Provide the [x, y] coordinate of the cell's center where the given text is located.  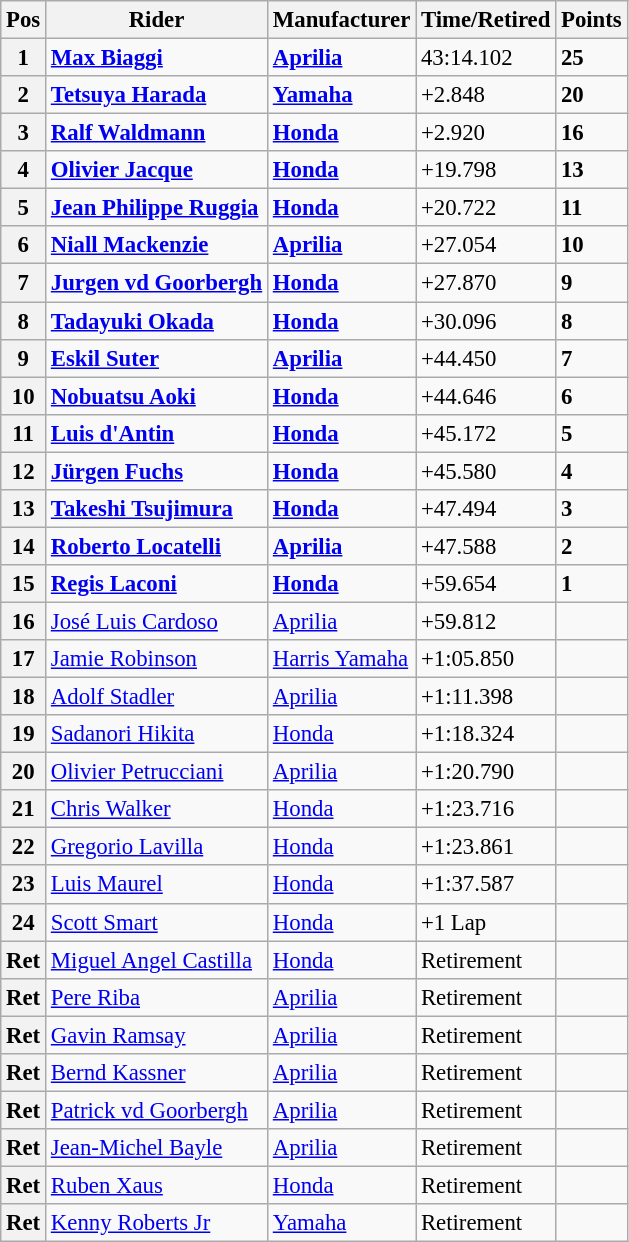
Jean Philippe Ruggia [157, 208]
Max Biaggi [157, 58]
43:14.102 [486, 58]
Luis Maurel [157, 885]
+45.172 [486, 433]
Nobuatsu Aoki [157, 396]
+44.646 [486, 396]
Scott Smart [157, 922]
Gavin Ramsay [157, 1035]
+1:37.587 [486, 885]
Gregorio Lavilla [157, 847]
Tetsuya Harada [157, 95]
+1 Lap [486, 922]
Takeshi Tsujimura [157, 509]
Points [592, 20]
+1:11.398 [486, 697]
12 [24, 471]
23 [24, 885]
Jürgen Fuchs [157, 471]
22 [24, 847]
Chris Walker [157, 809]
+44.450 [486, 358]
+47.494 [486, 509]
+1:23.716 [486, 809]
Ruben Xaus [157, 1185]
+47.588 [486, 546]
Tadayuki Okada [157, 321]
24 [24, 922]
+27.054 [486, 245]
Patrick vd Goorbergh [157, 1110]
+1:23.861 [486, 847]
+59.812 [486, 621]
18 [24, 697]
Roberto Locatelli [157, 546]
Regis Laconi [157, 584]
Rider [157, 20]
Kenny Roberts Jr [157, 1223]
Olivier Petrucciani [157, 772]
José Luis Cardoso [157, 621]
Miguel Angel Castilla [157, 960]
Jurgen vd Goorbergh [157, 283]
Luis d'Antin [157, 433]
+2.920 [486, 133]
Jean-Michel Bayle [157, 1148]
15 [24, 584]
+1:18.324 [486, 734]
Ralf Waldmann [157, 133]
+59.654 [486, 584]
Jamie Robinson [157, 659]
Harris Yamaha [341, 659]
Time/Retired [486, 20]
+19.798 [486, 170]
+1:20.790 [486, 772]
+45.580 [486, 471]
+30.096 [486, 321]
Sadanori Hikita [157, 734]
+20.722 [486, 208]
Olivier Jacque [157, 170]
17 [24, 659]
Bernd Kassner [157, 1073]
Niall Mackenzie [157, 245]
Pere Riba [157, 997]
Adolf Stadler [157, 697]
Eskil Suter [157, 358]
14 [24, 546]
+1:05.850 [486, 659]
21 [24, 809]
Manufacturer [341, 20]
25 [592, 58]
+2.848 [486, 95]
Pos [24, 20]
19 [24, 734]
+27.870 [486, 283]
